Return the (x, y) coordinate for the center point of the cell that contains the specified text.  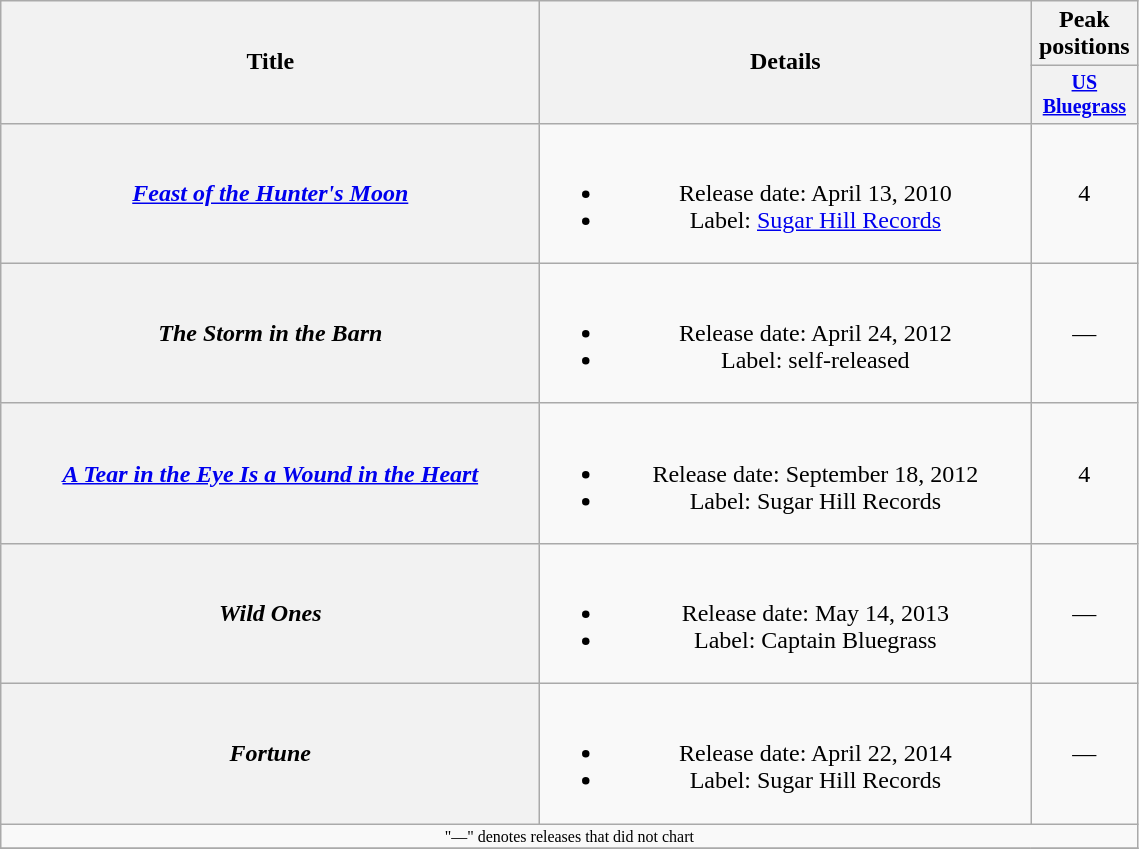
A Tear in the Eye Is a Wound in the Heart (270, 473)
Wild Ones (270, 613)
Peak positions (1084, 34)
Release date: April 13, 2010Label: Sugar Hill Records (786, 193)
US Bluegrass (1084, 94)
Release date: September 18, 2012Label: Sugar Hill Records (786, 473)
Fortune (270, 754)
Release date: April 22, 2014Label: Sugar Hill Records (786, 754)
Title (270, 62)
Details (786, 62)
The Storm in the Barn (270, 333)
Feast of the Hunter's Moon (270, 193)
Release date: April 24, 2012Label: self-released (786, 333)
Release date: May 14, 2013Label: Captain Bluegrass (786, 613)
"—" denotes releases that did not chart (570, 836)
